For the text-containing cell, return its midpoint in (X, Y) coordinate format. 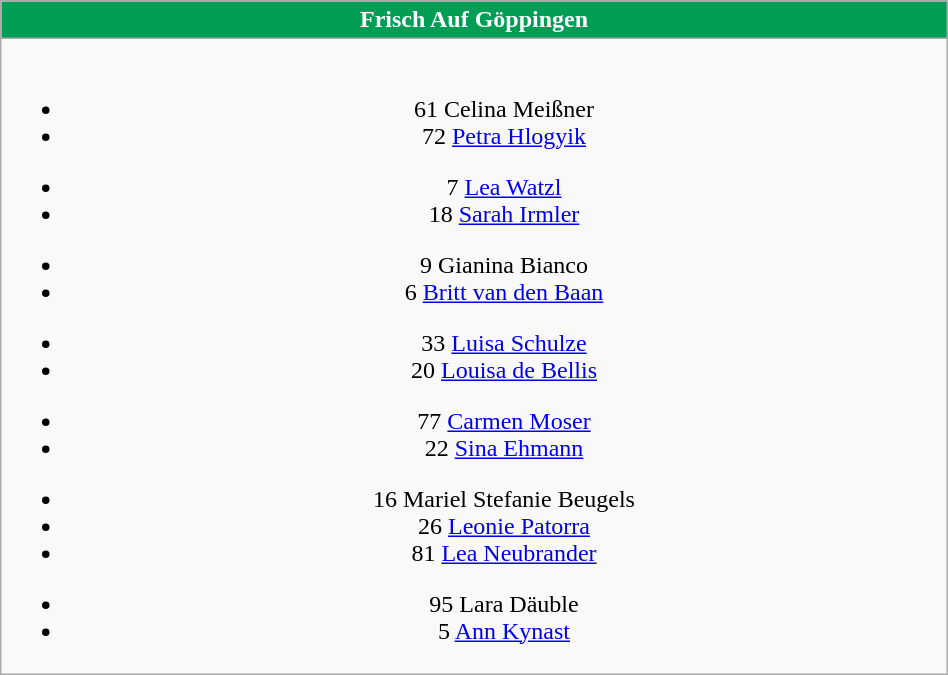
Frisch Auf Göppingen (474, 20)
